Scan for the cell matching the given text and deliver its (x, y) coordinate at center. 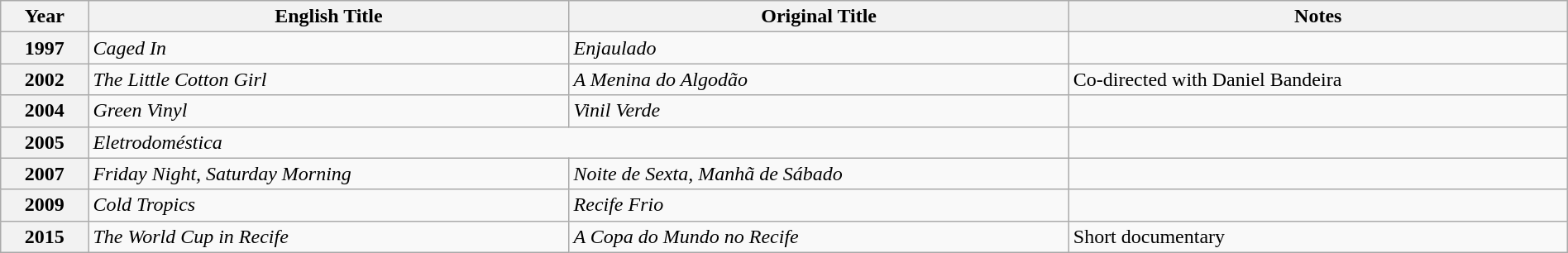
A Copa do Mundo no Recife (819, 236)
2005 (45, 142)
Friday Night, Saturday Morning (329, 174)
Notes (1318, 17)
Green Vinyl (329, 111)
2004 (45, 111)
Recife Frio (819, 205)
Vinil Verde (819, 111)
Cold Tropics (329, 205)
Short documentary (1318, 236)
Noite de Sexta, Manhã de Sábado (819, 174)
Year (45, 17)
Co-directed with Daniel Bandeira (1318, 79)
English Title (329, 17)
2002 (45, 79)
The World Cup in Recife (329, 236)
1997 (45, 48)
A Menina do Algodão (819, 79)
The Little Cotton Girl (329, 79)
2009 (45, 205)
Eletrodoméstica (579, 142)
2015 (45, 236)
Caged In (329, 48)
Original Title (819, 17)
Enjaulado (819, 48)
2007 (45, 174)
